From the cell containing the given text, extract its center point as [X, Y] coordinate. 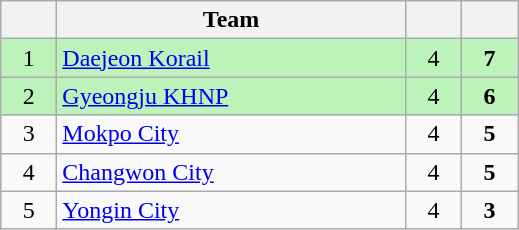
2 [29, 96]
1 [29, 58]
Yongin City [232, 210]
6 [489, 96]
Team [232, 20]
Changwon City [232, 172]
7 [489, 58]
Gyeongju KHNP [232, 96]
Mokpo City [232, 134]
Daejeon Korail [232, 58]
